Pinpoint the cell where the given text exists, returning its (X, Y) midpoint coordinate. 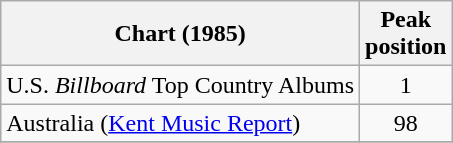
Australia (Kent Music Report) (180, 123)
98 (406, 123)
Chart (1985) (180, 34)
U.S. Billboard Top Country Albums (180, 85)
Peakposition (406, 34)
1 (406, 85)
